Extract the [x, y] coordinate from the center of the cell holding the provided text.  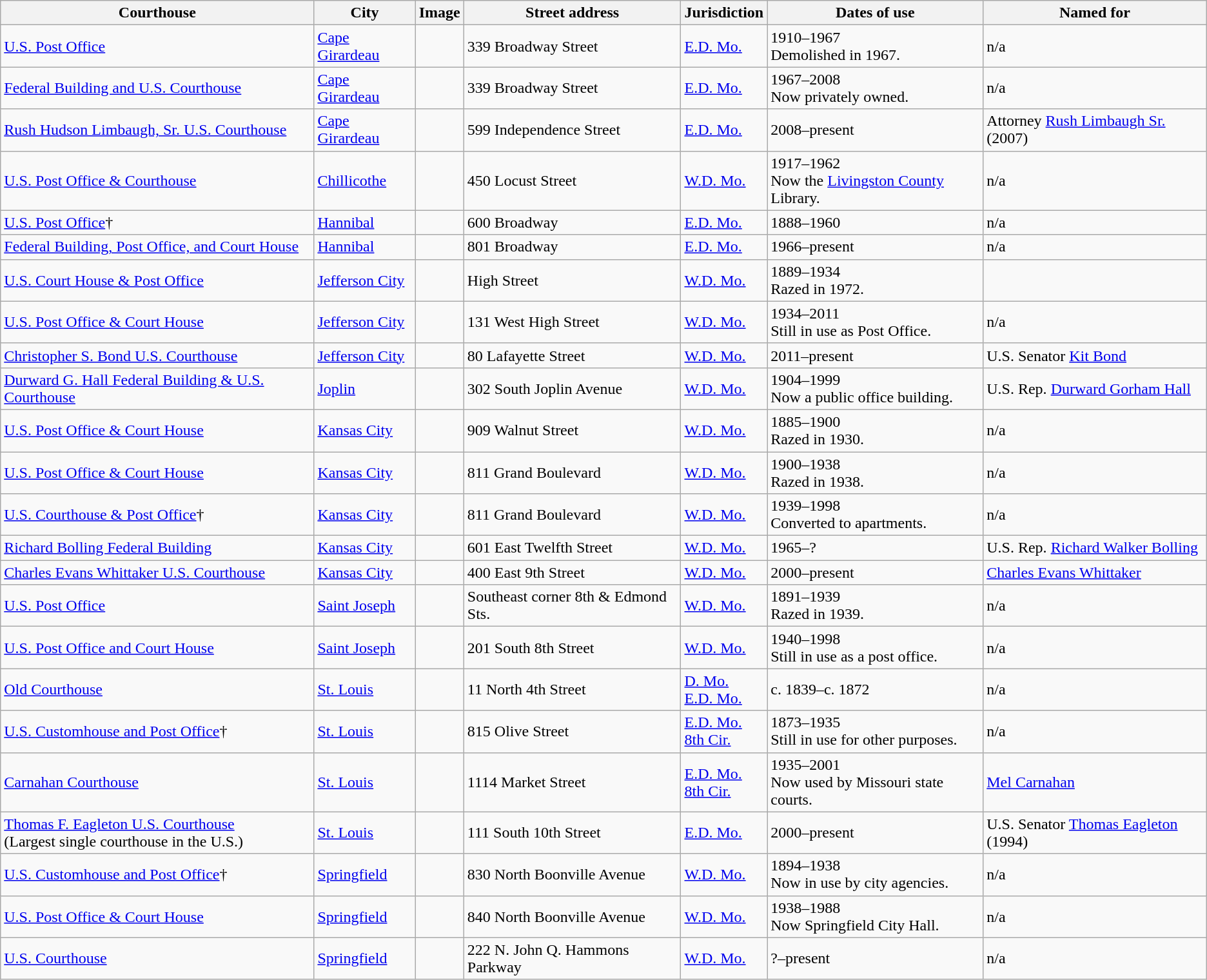
c. 1839–c. 1872 [876, 690]
1900–1938Razed in 1938. [876, 472]
1966–present [876, 247]
11 North 4th Street [573, 690]
1873–1935Still in use for other purposes. [876, 731]
Durward G. Hall Federal Building & U.S. Courthouse [157, 388]
Federal Building and U.S. Courthouse [157, 88]
1917–1962Now the Livingston County Library. [876, 181]
1889–1934Razed in 1972. [876, 280]
1885–1900Razed in 1930. [876, 431]
U.S. Post Office & Courthouse [157, 181]
400 East 9th Street [573, 573]
U.S. Courthouse [157, 958]
U.S. Senator Thomas Eagleton (1994) [1095, 833]
City [365, 13]
Thomas F. Eagleton U.S. Courthouse(Largest single courthouse in the U.S.) [157, 833]
High Street [573, 280]
601 East Twelfth Street [573, 548]
840 North Boonville Avenue [573, 917]
201 South 8th Street [573, 647]
Image [440, 13]
2008–present [876, 130]
Mel Carnahan [1095, 782]
D. Mo.E.D. Mo. [724, 690]
Courthouse [157, 13]
Charles Evans Whittaker U.S. Courthouse [157, 573]
U.S. Rep. Durward Gorham Hall [1095, 388]
1934–2011Still in use as Post Office. [876, 322]
1891–1939Razed in 1939. [876, 606]
801 Broadway [573, 247]
Jurisdiction [724, 13]
909 Walnut Street [573, 431]
Street address [573, 13]
1965–? [876, 548]
450 Locust Street [573, 181]
131 West High Street [573, 322]
1939–1998Converted to apartments. [876, 514]
222 N. John Q. Hammons Parkway [573, 958]
Attorney Rush Limbaugh Sr. (2007) [1095, 130]
U.S. Post Office and Court House [157, 647]
1888–1960 [876, 222]
1904–1999Now a public office building. [876, 388]
Dates of use [876, 13]
1935–2001Now used by Missouri state courts. [876, 782]
Richard Bolling Federal Building [157, 548]
1910–1967Demolished in 1967. [876, 46]
1967–2008Now privately owned. [876, 88]
Charles Evans Whittaker [1095, 573]
815 Olive Street [573, 731]
1938–1988Now Springfield City Hall. [876, 917]
U.S. Senator Kit Bond [1095, 355]
U.S. Post Office† [157, 222]
1894–1938Now in use by city agencies. [876, 874]
U.S. Court House & Post Office [157, 280]
Rush Hudson Limbaugh, Sr. U.S. Courthouse [157, 130]
Christopher S. Bond U.S. Courthouse [157, 355]
111 South 10th Street [573, 833]
U.S. Rep. Richard Walker Bolling [1095, 548]
599 Independence Street [573, 130]
830 North Boonville Avenue [573, 874]
Southeast corner 8th & Edmond Sts. [573, 606]
Chillicothe [365, 181]
302 South Joplin Avenue [573, 388]
Named for [1095, 13]
1114 Market Street [573, 782]
1940–1998Still in use as a post office. [876, 647]
80 Lafayette Street [573, 355]
Old Courthouse [157, 690]
2011–present [876, 355]
?–present [876, 958]
Federal Building, Post Office, and Court House [157, 247]
Carnahan Courthouse [157, 782]
600 Broadway [573, 222]
Joplin [365, 388]
U.S. Courthouse & Post Office† [157, 514]
